Return (X, Y) of the center of cell containing provided text 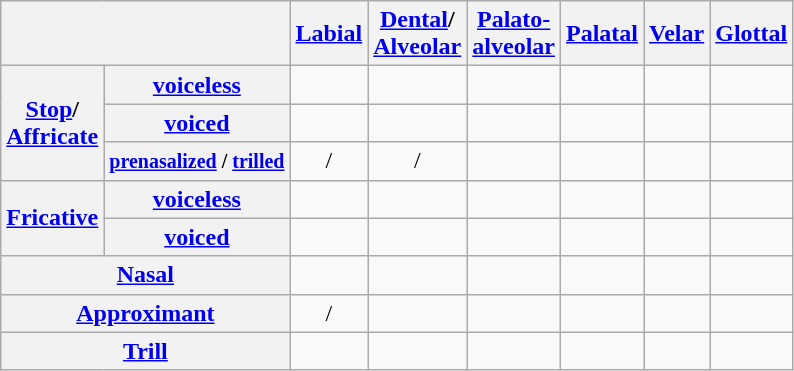
Dental/Alveolar (418, 34)
Nasal (146, 275)
Approximant (146, 313)
prenasalized / trilled (197, 161)
Stop/Affricate (52, 123)
Fricative (52, 218)
Labial (329, 34)
Palatal (602, 34)
Palato-alveolar (514, 34)
Velar (677, 34)
Glottal (752, 34)
Trill (146, 351)
